Extract the [X, Y] coordinate from the center of the cell holding the provided text.  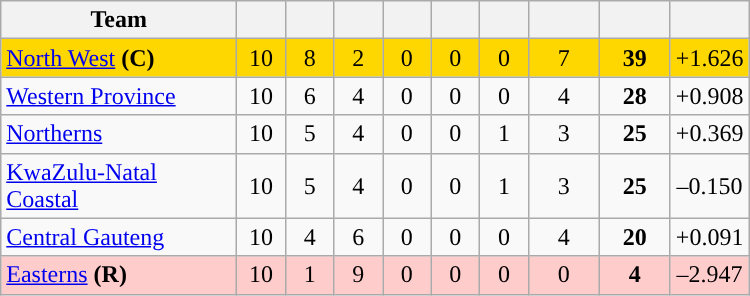
+0.091 [710, 237]
KwaZulu-Natal Coastal [119, 186]
28 [634, 96]
8 [310, 58]
Central Gauteng [119, 237]
+0.369 [710, 134]
+1.626 [710, 58]
2 [358, 58]
39 [634, 58]
Team [119, 20]
Western Province [119, 96]
7 [564, 58]
9 [358, 275]
+0.908 [710, 96]
–2.947 [710, 275]
20 [634, 237]
Northerns [119, 134]
Easterns (R) [119, 275]
North West (C) [119, 58]
–0.150 [710, 186]
